Find where the given text appears and provide that cell's center as [x, y] coordinate. 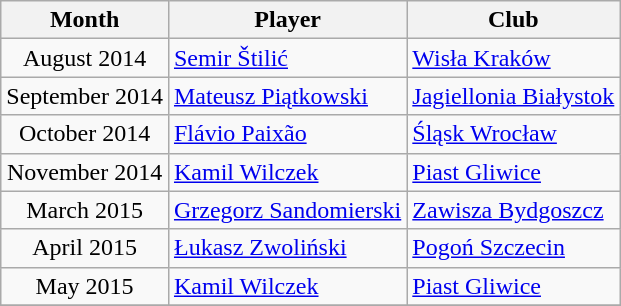
Flávio Paixão [287, 134]
Pogoń Szczecin [514, 248]
Club [514, 20]
Month [85, 20]
Player [287, 20]
Jagiellonia Białystok [514, 96]
November 2014 [85, 172]
August 2014 [85, 58]
Wisła Kraków [514, 58]
September 2014 [85, 96]
October 2014 [85, 134]
Śląsk Wrocław [514, 134]
April 2015 [85, 248]
March 2015 [85, 210]
Mateusz Piątkowski [287, 96]
Łukasz Zwoliński [287, 248]
May 2015 [85, 286]
Semir Štilić [287, 58]
Grzegorz Sandomierski [287, 210]
Zawisza Bydgoszcz [514, 210]
